Find where the given text appears and provide that cell's center as (X, Y) coordinate. 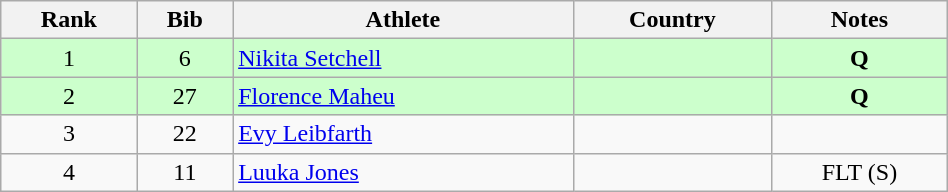
1 (69, 58)
Evy Leibfarth (404, 134)
6 (185, 58)
4 (69, 172)
Nikita Setchell (404, 58)
22 (185, 134)
Luuka Jones (404, 172)
Florence Maheu (404, 96)
Country (672, 20)
Notes (860, 20)
FLT (S) (860, 172)
Bib (185, 20)
11 (185, 172)
Rank (69, 20)
3 (69, 134)
Athlete (404, 20)
2 (69, 96)
27 (185, 96)
